For the text-containing cell, return its midpoint in (X, Y) coordinate format. 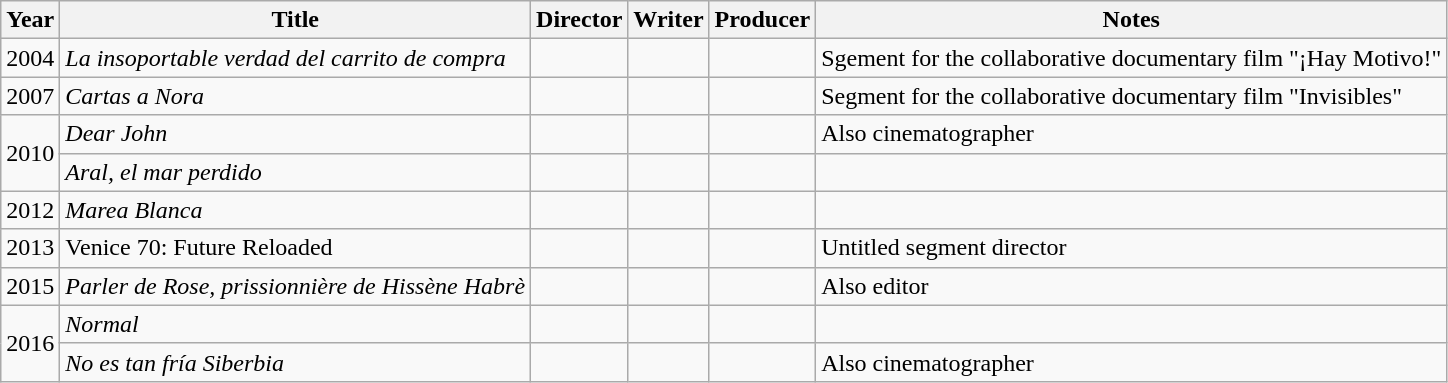
Producer (762, 20)
Also editor (1132, 286)
2012 (30, 210)
Cartas a Nora (296, 96)
Untitled segment director (1132, 248)
2004 (30, 58)
Title (296, 20)
2015 (30, 286)
Writer (668, 20)
2007 (30, 96)
No es tan fría Siberbia (296, 362)
2016 (30, 343)
Segment for the collaborative documentary film "Invisibles" (1132, 96)
Marea Blanca (296, 210)
Normal (296, 324)
Year (30, 20)
Sgement for the collaborative documentary film "¡Hay Motivo!" (1132, 58)
Venice 70: Future Reloaded (296, 248)
Aral, el mar perdido (296, 172)
Dear John (296, 134)
Notes (1132, 20)
Director (580, 20)
2013 (30, 248)
2010 (30, 153)
Parler de Rose, prissionnière de Hissène Habrè (296, 286)
La insoportable verdad del carrito de compra (296, 58)
